Determine the (X, Y) coordinate at the center of the cell enclosing the given text.  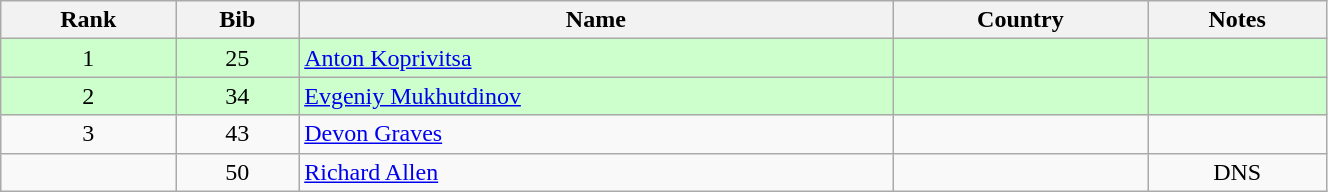
Notes (1238, 20)
Richard Allen (596, 172)
1 (88, 58)
Rank (88, 20)
Evgeniy Mukhutdinov (596, 96)
43 (238, 134)
Devon Graves (596, 134)
50 (238, 172)
25 (238, 58)
Bib (238, 20)
34 (238, 96)
Name (596, 20)
3 (88, 134)
DNS (1238, 172)
Anton Koprivitsa (596, 58)
Country (1020, 20)
2 (88, 96)
